Pinpoint the cell where the given text exists, returning its [X, Y] midpoint coordinate. 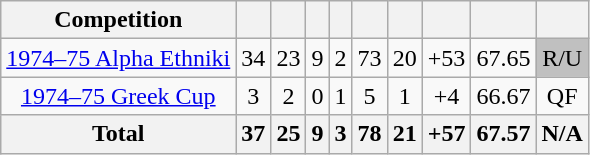
66.67 [504, 96]
QF [562, 96]
+4 [446, 96]
20 [404, 58]
+57 [446, 134]
78 [370, 134]
0 [318, 96]
37 [254, 134]
R/U [562, 58]
34 [254, 58]
67.65 [504, 58]
67.57 [504, 134]
21 [404, 134]
+53 [446, 58]
25 [288, 134]
5 [370, 96]
N/A [562, 134]
Competition [118, 20]
23 [288, 58]
1974–75 Greek Cup [118, 96]
1974–75 Alpha Ethniki [118, 58]
Total [118, 134]
73 [370, 58]
